Detect which cell encompasses the target text, then output its (X, Y) center coordinate. 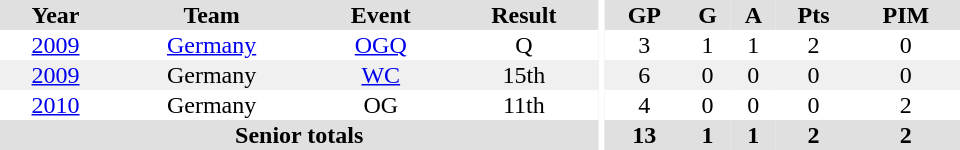
15th (524, 75)
Result (524, 15)
Senior totals (299, 135)
Pts (813, 15)
Event (380, 15)
2010 (56, 105)
Year (56, 15)
Q (524, 45)
WC (380, 75)
OG (380, 105)
Team (212, 15)
G (708, 15)
3 (644, 45)
11th (524, 105)
4 (644, 105)
OGQ (380, 45)
6 (644, 75)
13 (644, 135)
GP (644, 15)
A (753, 15)
PIM (906, 15)
